Scan for the cell matching the given text and deliver its [X, Y] coordinate at center. 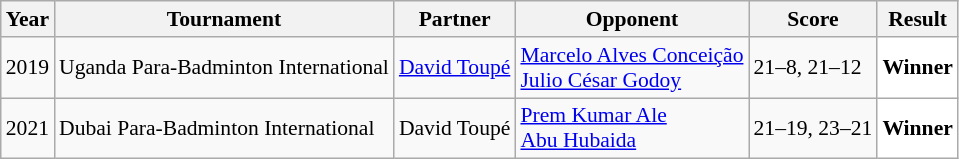
Uganda Para-Badminton International [224, 68]
2021 [28, 128]
Dubai Para-Badminton International [224, 128]
Marcelo Alves Conceição Julio César Godoy [632, 68]
Tournament [224, 19]
Opponent [632, 19]
Result [918, 19]
Year [28, 19]
2019 [28, 68]
21–19, 23–21 [812, 128]
21–8, 21–12 [812, 68]
Prem Kumar Ale Abu Hubaida [632, 128]
Partner [455, 19]
Score [812, 19]
